Provide the [X, Y] coordinate of the cell's center where the given text is located.  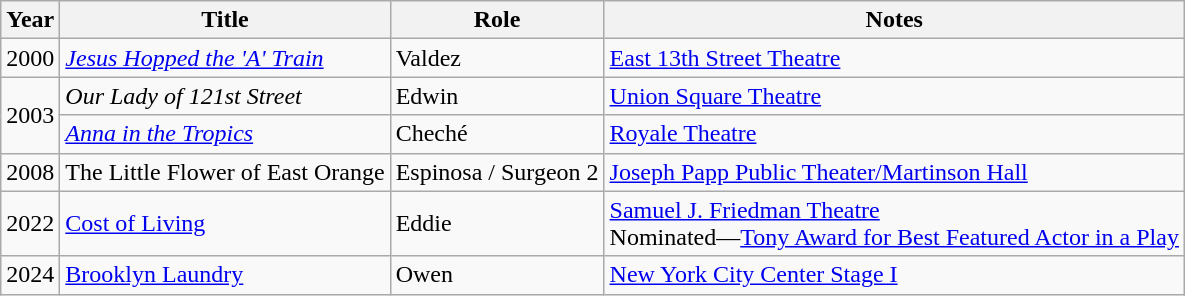
Title [225, 20]
Union Square Theatre [894, 96]
Valdez [497, 58]
The Little Flower of East Orange [225, 172]
2008 [30, 172]
Notes [894, 20]
Cheché [497, 134]
2003 [30, 115]
New York City Center Stage I [894, 275]
Year [30, 20]
Eddie [497, 224]
Espinosa / Surgeon 2 [497, 172]
Our Lady of 121st Street [225, 96]
Royale Theatre [894, 134]
2022 [30, 224]
Jesus Hopped the 'A' Train [225, 58]
Cost of Living [225, 224]
2024 [30, 275]
Joseph Papp Public Theater/Martinson Hall [894, 172]
2000 [30, 58]
Brooklyn Laundry [225, 275]
Owen [497, 275]
Edwin [497, 96]
East 13th Street Theatre [894, 58]
Role [497, 20]
Samuel J. Friedman TheatreNominated—Tony Award for Best Featured Actor in a Play [894, 224]
Anna in the Tropics [225, 134]
